For the text-containing cell, return its midpoint in (X, Y) coordinate format. 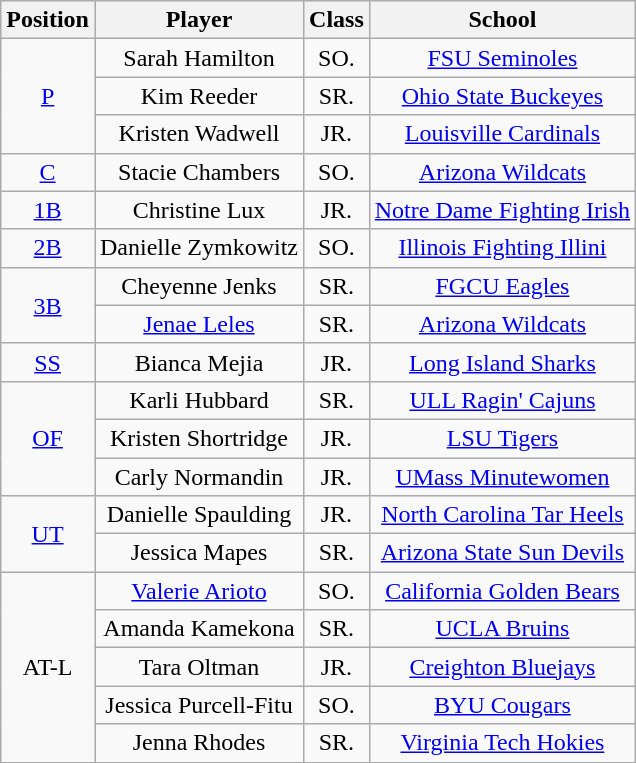
Louisville Cardinals (502, 134)
Bianca Mejia (198, 362)
Illinois Fighting Illini (502, 248)
Jenae Leles (198, 324)
Position (48, 20)
School (502, 20)
Cheyenne Jenks (198, 286)
Creighton Bluejays (502, 667)
Virginia Tech Hokies (502, 743)
FGCU Eagles (502, 286)
ULL Ragin' Cajuns (502, 400)
Jessica Purcell-Fitu (198, 705)
1B (48, 210)
Ohio State Buckeyes (502, 96)
Karli Hubbard (198, 400)
North Carolina Tar Heels (502, 515)
Danielle Spaulding (198, 515)
Amanda Kamekona (198, 629)
UT (48, 534)
3B (48, 305)
UCLA Bruins (502, 629)
Carly Normandin (198, 477)
BYU Cougars (502, 705)
LSU Tigers (502, 438)
Stacie Chambers (198, 172)
UMass Minutewomen (502, 477)
Kristen Wadwell (198, 134)
Kim Reeder (198, 96)
Arizona State Sun Devils (502, 553)
Christine Lux (198, 210)
Valerie Arioto (198, 591)
Tara Oltman (198, 667)
Sarah Hamilton (198, 58)
SS (48, 362)
AT-L (48, 667)
FSU Seminoles (502, 58)
Notre Dame Fighting Irish (502, 210)
2B (48, 248)
P (48, 96)
C (48, 172)
OF (48, 438)
Jessica Mapes (198, 553)
California Golden Bears (502, 591)
Long Island Sharks (502, 362)
Danielle Zymkowitz (198, 248)
Player (198, 20)
Kristen Shortridge (198, 438)
Class (337, 20)
Jenna Rhodes (198, 743)
